Provide the [x, y] coordinate of the cell's center where the given text is located.  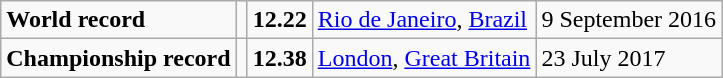
12.22 [280, 20]
9 September 2016 [629, 20]
Rio de Janeiro, Brazil [424, 20]
12.38 [280, 58]
23 July 2017 [629, 58]
London, Great Britain [424, 58]
World record [118, 20]
Championship record [118, 58]
